Find where the given text appears and provide that cell's center as [X, Y] coordinate. 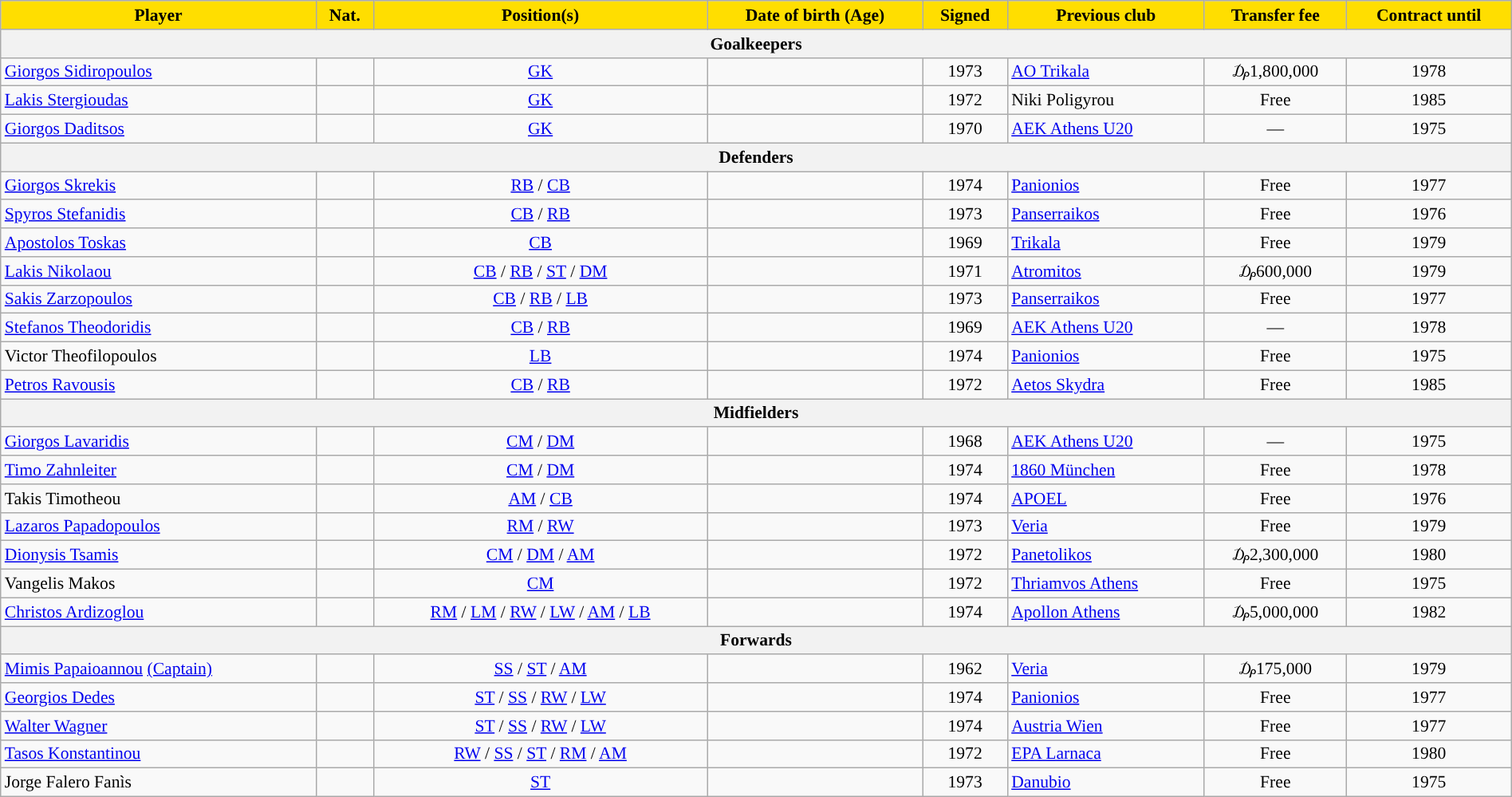
Lakis Nikolaou [159, 271]
₯175,000 [1275, 669]
Apollon Athens [1105, 612]
1860 München [1105, 470]
Tasos Konstantinou [159, 754]
Walter Wagner [159, 726]
Takis Timotheou [159, 499]
Date of birth (Age) [815, 15]
1971 [965, 271]
Stefanos Theodoridis [159, 328]
Aetos Skydra [1105, 385]
Goalkeepers [756, 44]
1962 [965, 669]
1982 [1429, 612]
Niki Poligyrou [1105, 101]
Midfielders [756, 413]
CM / DM / AM [541, 555]
RW / SS / ST / RM / AM [541, 754]
₯600,000 [1275, 271]
Lazaros Papadopoulos [159, 527]
CB / RB / LB [541, 299]
Contract until [1429, 15]
CM [541, 584]
CB [541, 243]
Forwards [756, 641]
RM / LM / RW / LW / AM / LB [541, 612]
Defenders [756, 157]
AO Trikala [1105, 72]
Thriamvos Athens [1105, 584]
1970 [965, 129]
Apostolos Toskas [159, 243]
Victor Theofilopoulos [159, 357]
₯1,800,000 [1275, 72]
APOEL [1105, 499]
ST [541, 783]
Nat. [345, 15]
Giorgos Skrekis [159, 186]
Transfer fee [1275, 15]
Timo Zahnleiter [159, 470]
Panetolikos [1105, 555]
RM / RW [541, 527]
Giorgos Daditsos [159, 129]
Giorgos Lavaridis [159, 442]
AM / CB [541, 499]
Dionysis Tsamis [159, 555]
Lakis Stergioudas [159, 101]
Trikala [1105, 243]
SS / ST / AM [541, 669]
LB [541, 357]
Danubio [1105, 783]
CB / RB / ST / DM [541, 271]
Christos Ardizoglou [159, 612]
Position(s) [541, 15]
Austria Wien [1105, 726]
1968 [965, 442]
Giorgos Sidiropoulos [159, 72]
RB / CB [541, 186]
Georgios Dedes [159, 697]
Spyros Stefanidis [159, 215]
Atromitos [1105, 271]
Player [159, 15]
Mimis Papaioannou (Captain) [159, 669]
Sakis Zarzopoulos [159, 299]
Jorge Falero Fanìs [159, 783]
₯2,300,000 [1275, 555]
Petros Ravousis [159, 385]
EPA Larnaca [1105, 754]
Previous club [1105, 15]
Signed [965, 15]
₯5,000,000 [1275, 612]
Vangelis Makos [159, 584]
